Extract the [x, y] coordinate from the center of the cell holding the provided text.  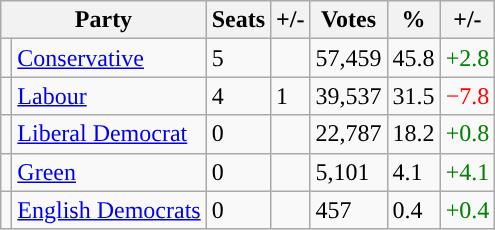
−7.8 [468, 96]
Green [109, 172]
4 [238, 96]
+0.4 [468, 210]
Liberal Democrat [109, 134]
39,537 [348, 96]
18.2 [414, 134]
0.4 [414, 210]
4.1 [414, 172]
Conservative [109, 58]
1 [290, 96]
457 [348, 210]
Party [104, 20]
+2.8 [468, 58]
5 [238, 58]
+4.1 [468, 172]
57,459 [348, 58]
Seats [238, 20]
22,787 [348, 134]
31.5 [414, 96]
+0.8 [468, 134]
% [414, 20]
English Democrats [109, 210]
5,101 [348, 172]
45.8 [414, 58]
Labour [109, 96]
Votes [348, 20]
